Capture the cell that displays the provided text and extract its (X, Y) central coordinate. 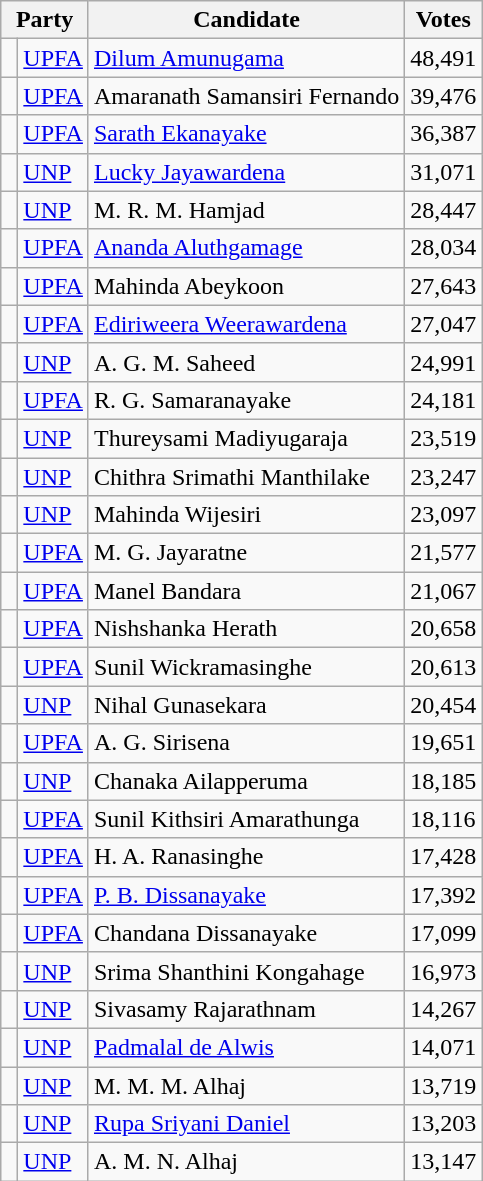
Rupa Sriyani Daniel (246, 1124)
Sarath Ekanayake (246, 134)
17,099 (444, 933)
23,519 (444, 438)
14,071 (444, 1047)
M. R. M. Hamjad (246, 210)
Candidate (246, 20)
Sivasamy Rajarathnam (246, 1009)
Chanaka Ailapperuma (246, 781)
P. B. Dissanayake (246, 895)
20,454 (444, 705)
23,247 (444, 477)
16,973 (444, 971)
14,267 (444, 1009)
18,185 (444, 781)
20,658 (444, 629)
18,116 (444, 819)
Nihal Gunasekara (246, 705)
M. M. M. Alhaj (246, 1085)
Thureysami Madiyugaraja (246, 438)
Ediriweera Weerawardena (246, 324)
31,071 (444, 172)
27,047 (444, 324)
48,491 (444, 58)
Sunil Wickramasinghe (246, 667)
20,613 (444, 667)
Lucky Jayawardena (246, 172)
A. G. Sirisena (246, 743)
13,147 (444, 1162)
Party (45, 20)
21,067 (444, 591)
28,034 (444, 248)
27,643 (444, 286)
Ananda Aluthgamage (246, 248)
Srima Shanthini Kongahage (246, 971)
Dilum Amunugama (246, 58)
Sunil Kithsiri Amarathunga (246, 819)
Votes (444, 20)
Chandana Dissanayake (246, 933)
17,392 (444, 895)
Padmalal de Alwis (246, 1047)
21,577 (444, 553)
Mahinda Abeykoon (246, 286)
28,447 (444, 210)
24,181 (444, 400)
Mahinda Wijesiri (246, 515)
A. G. M. Saheed (246, 362)
36,387 (444, 134)
A. M. N. Alhaj (246, 1162)
M. G. Jayaratne (246, 553)
13,719 (444, 1085)
R. G. Samaranayake (246, 400)
19,651 (444, 743)
Nishshanka Herath (246, 629)
Chithra Srimathi Manthilake (246, 477)
17,428 (444, 857)
Amaranath Samansiri Fernando (246, 96)
13,203 (444, 1124)
23,097 (444, 515)
39,476 (444, 96)
Manel Bandara (246, 591)
24,991 (444, 362)
H. A. Ranasinghe (246, 857)
